Detect which cell encompasses the target text, then output its (x, y) center coordinate. 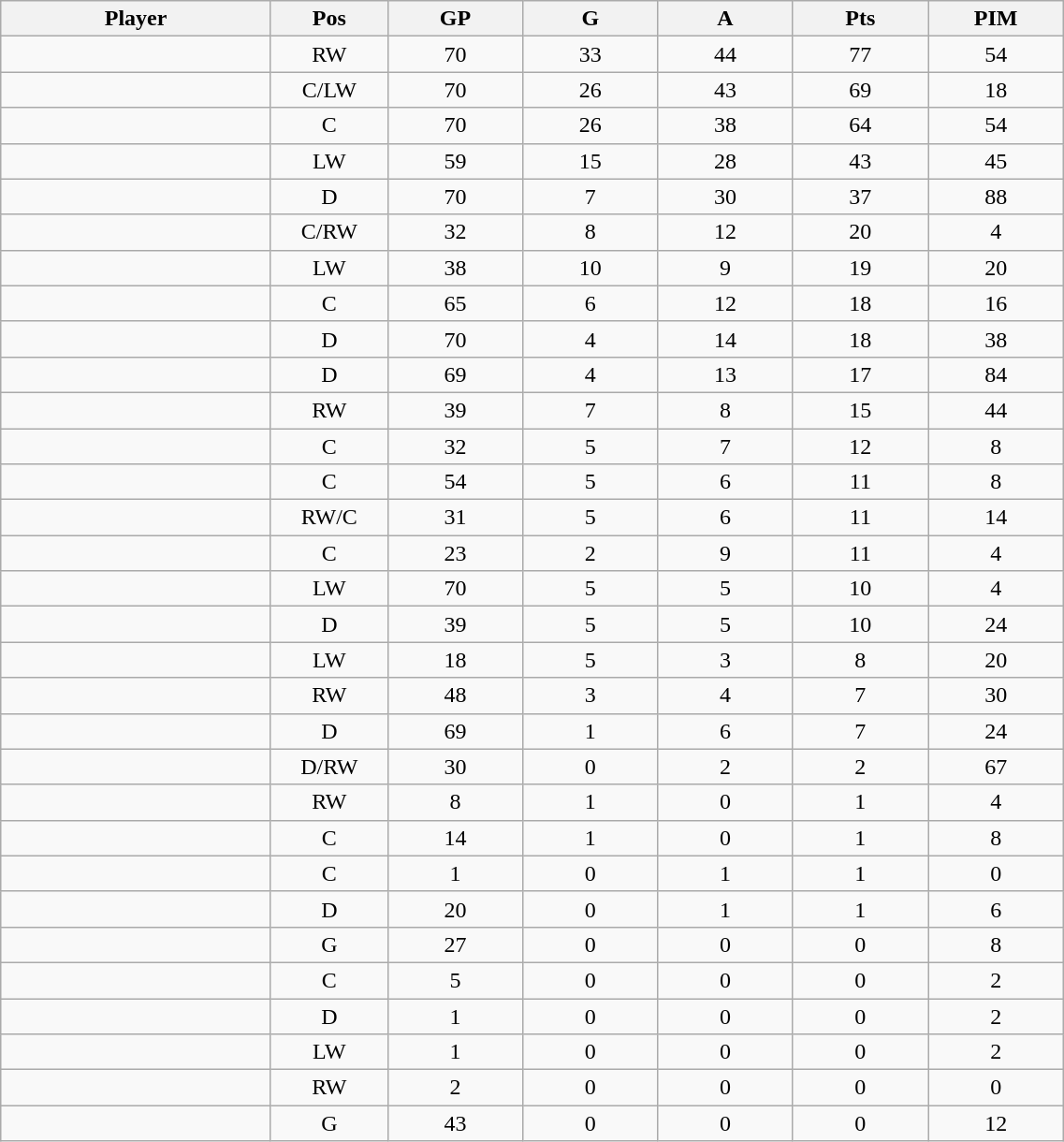
Player (137, 19)
13 (725, 374)
45 (996, 161)
59 (455, 161)
RW/C (329, 518)
C/LW (329, 90)
27 (455, 944)
48 (455, 695)
31 (455, 518)
37 (860, 197)
23 (455, 553)
84 (996, 374)
16 (996, 303)
Pos (329, 19)
64 (860, 125)
77 (860, 54)
D/RW (329, 767)
28 (725, 161)
33 (590, 54)
19 (860, 268)
PIM (996, 19)
GP (455, 19)
67 (996, 767)
17 (860, 374)
65 (455, 303)
88 (996, 197)
A (725, 19)
C/RW (329, 232)
Pts (860, 19)
